From the cell containing the given text, extract its center point as [X, Y] coordinate. 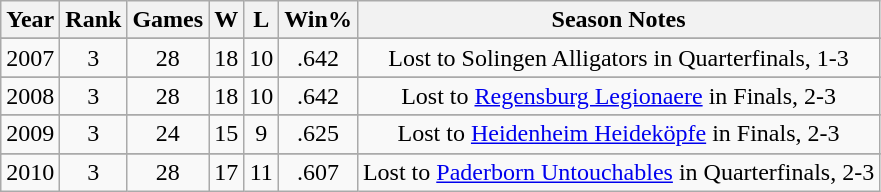
Win% [318, 20]
Lost to Solingen Alligators in Quarterfinals, 1-3 [618, 58]
9 [262, 134]
11 [262, 172]
2008 [30, 96]
17 [226, 172]
Season Notes [618, 20]
15 [226, 134]
W [226, 20]
2010 [30, 172]
.625 [318, 134]
2007 [30, 58]
Games [168, 20]
2009 [30, 134]
.607 [318, 172]
L [262, 20]
Lost to Regensburg Legionaere in Finals, 2-3 [618, 96]
Rank [94, 20]
Lost to Heidenheim Heideköpfe in Finals, 2-3 [618, 134]
24 [168, 134]
Lost to Paderborn Untouchables in Quarterfinals, 2-3 [618, 172]
Year [30, 20]
